Pinpoint the cell where the given text exists, returning its (x, y) midpoint coordinate. 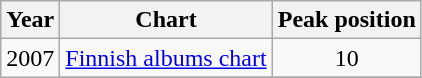
Chart (166, 20)
10 (346, 58)
Finnish albums chart (166, 58)
2007 (30, 58)
Year (30, 20)
Peak position (346, 20)
